Determine the [x, y] coordinate at the center of the cell enclosing the given text.  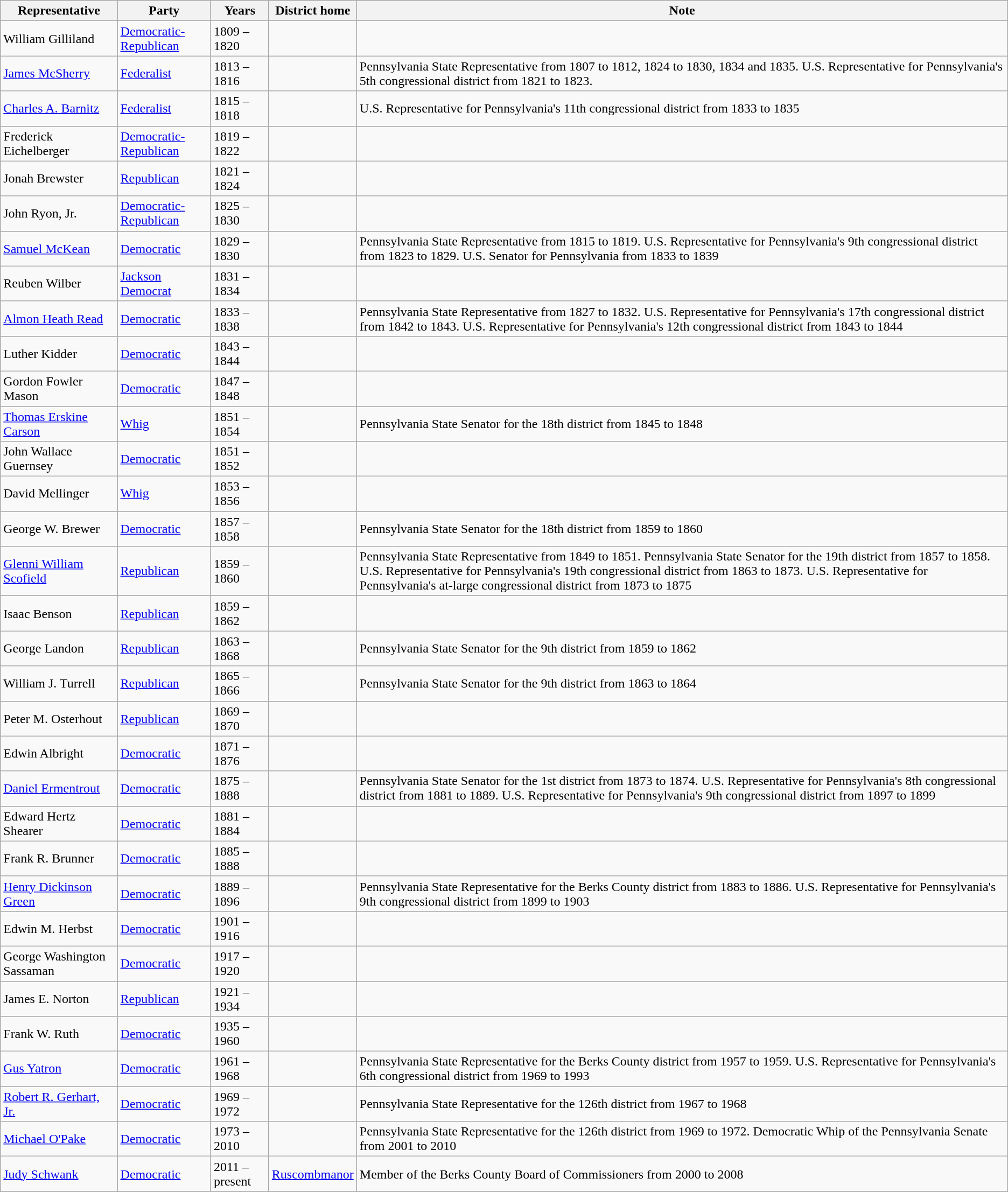
Frank W. Ruth [59, 1034]
Pennsylvania State Senator for the 18th district from 1845 to 1848 [682, 423]
1859 – 1862 [240, 614]
Jackson Democrat [164, 283]
Gordon Fowler Mason [59, 389]
1857 – 1858 [240, 529]
1881 – 1884 [240, 824]
Frederick Eichelberger [59, 143]
David Mellinger [59, 494]
Gus Yatron [59, 1069]
1853 – 1856 [240, 494]
1889 – 1896 [240, 894]
U.S. Representative for Pennsylvania's 11th congressional district from 1833 to 1835 [682, 109]
Almon Heath Read [59, 319]
Representative [59, 11]
William J. Turrell [59, 684]
George Landon [59, 648]
Pennsylvania State Senator for the 9th district from 1863 to 1864 [682, 684]
1863 – 1868 [240, 648]
Pennsylvania State Senator for the 18th district from 1859 to 1860 [682, 529]
John Wallace Guernsey [59, 459]
William Gilliland [59, 39]
1819 – 1822 [240, 143]
1825 – 1830 [240, 213]
1973 – 2010 [240, 1139]
George Washington Sassaman [59, 964]
Isaac Benson [59, 614]
Edward Hertz Shearer [59, 824]
1821 – 1824 [240, 179]
1969 – 1972 [240, 1104]
1885 – 1888 [240, 858]
Pennsylvania State Senator for the 9th district from 1859 to 1862 [682, 648]
1921 – 1934 [240, 998]
1851 – 1852 [240, 459]
Charles A. Barnitz [59, 109]
Party [164, 11]
Frank R. Brunner [59, 858]
1875 – 1888 [240, 788]
Jonah Brewster [59, 179]
Peter M. Osterhout [59, 718]
1871 – 1876 [240, 754]
1869 – 1870 [240, 718]
Pennsylvania State Representative for the 126th district from 1969 to 1972. Democratic Whip of the Pennsylvania Senate from 2001 to 2010 [682, 1139]
Edwin Albright [59, 754]
Member of the Berks County Board of Commissioners from 2000 to 2008 [682, 1174]
1935 – 1960 [240, 1034]
John Ryon, Jr. [59, 213]
1961 – 1968 [240, 1069]
Years [240, 11]
1833 – 1838 [240, 319]
1843 – 1844 [240, 353]
Judy Schwank [59, 1174]
Daniel Ermentrout [59, 788]
George W. Brewer [59, 529]
Michael O'Pake [59, 1139]
1813 – 1816 [240, 73]
James McSherry [59, 73]
1809 – 1820 [240, 39]
Ruscombmanor [312, 1174]
Thomas Erskine Carson [59, 423]
Robert R. Gerhart, Jr. [59, 1104]
1851 – 1854 [240, 423]
1901 – 1916 [240, 928]
1865 – 1866 [240, 684]
1847 – 1848 [240, 389]
Pennsylvania State Representative for the 126th district from 1967 to 1968 [682, 1104]
James E. Norton [59, 998]
1917 – 1920 [240, 964]
Glenni William Scofield [59, 571]
1815 – 1818 [240, 109]
2011 – present [240, 1174]
Luther Kidder [59, 353]
Samuel McKean [59, 249]
Note [682, 11]
Edwin M. Herbst [59, 928]
Reuben Wilber [59, 283]
District home [312, 11]
1829 – 1830 [240, 249]
1831 – 1834 [240, 283]
Henry Dickinson Green [59, 894]
1859 – 1860 [240, 571]
